Extract the [X, Y] coordinate from the center of the cell holding the provided text.  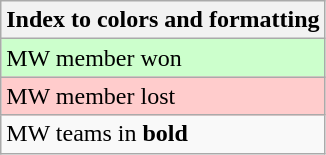
MW member won [163, 58]
Index to colors and formatting [163, 20]
MW teams in bold [163, 134]
MW member lost [163, 96]
